Detect which cell encompasses the target text, then output its [X, Y] center coordinate. 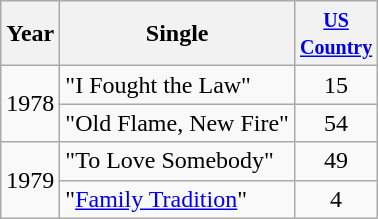
4 [336, 199]
1979 [30, 180]
USCountry [336, 34]
"I Fought the Law" [178, 85]
"Family Tradition" [178, 199]
Single [178, 34]
49 [336, 161]
"Old Flame, New Fire" [178, 123]
54 [336, 123]
Year [30, 34]
"To Love Somebody" [178, 161]
1978 [30, 104]
15 [336, 85]
